From the cell containing the given text, extract its center point as (X, Y) coordinate. 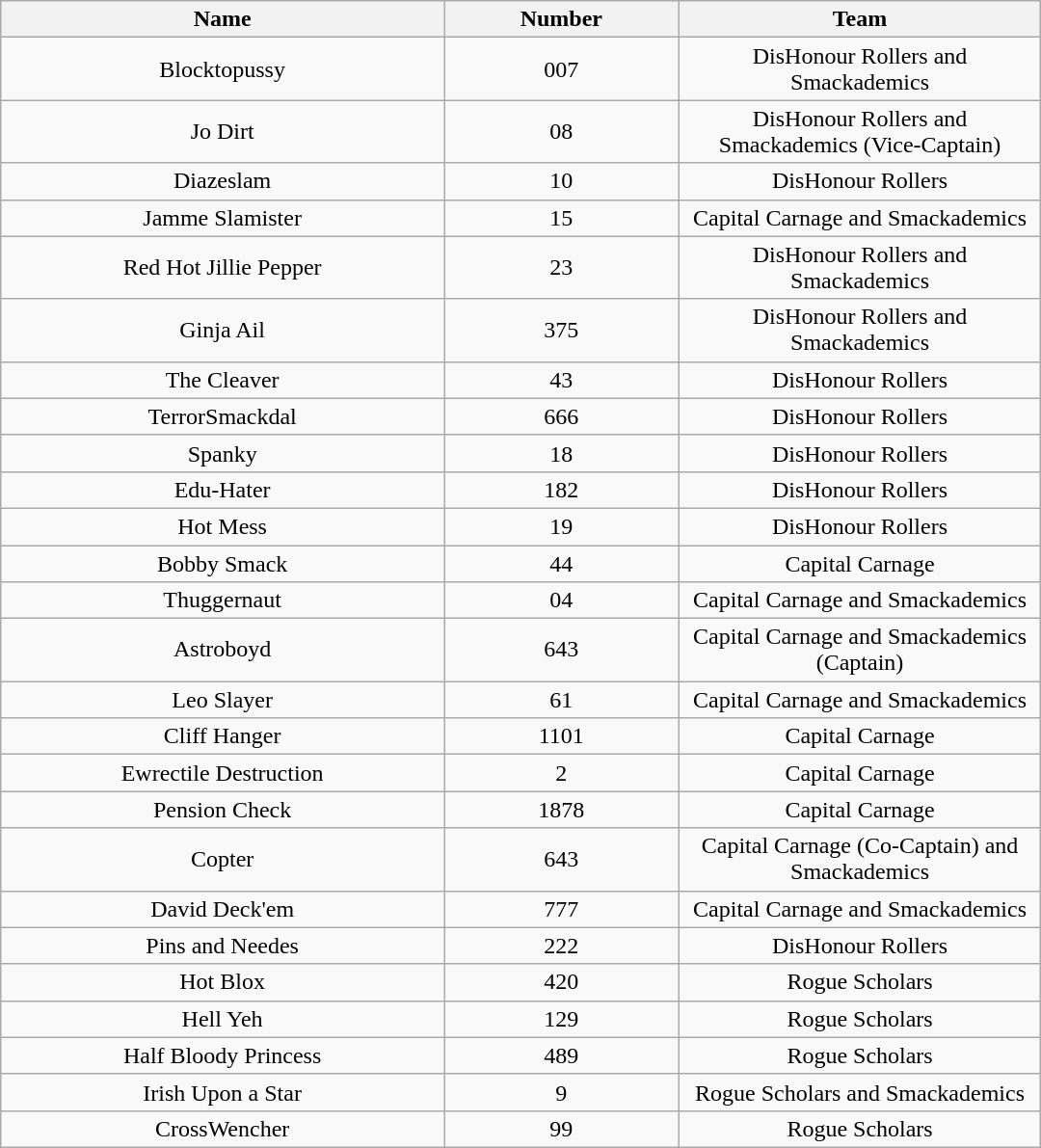
666 (561, 416)
99 (561, 1129)
Pension Check (223, 810)
777 (561, 909)
Half Bloody Princess (223, 1055)
Spanky (223, 453)
44 (561, 564)
Thuggernaut (223, 601)
Hell Yeh (223, 1019)
Ewrectile Destruction (223, 773)
19 (561, 526)
007 (561, 69)
Astroboyd (223, 650)
Pins and Needes (223, 946)
1878 (561, 810)
Jo Dirt (223, 131)
Red Hot Jillie Pepper (223, 268)
TerrorSmackdal (223, 416)
Ginja Ail (223, 330)
Diazeslam (223, 181)
Leo Slayer (223, 700)
2 (561, 773)
222 (561, 946)
Edu-Hater (223, 490)
Name (223, 19)
David Deck'em (223, 909)
182 (561, 490)
10 (561, 181)
Jamme Slamister (223, 218)
CrossWencher (223, 1129)
9 (561, 1092)
129 (561, 1019)
The Cleaver (223, 380)
420 (561, 982)
Number (561, 19)
Team (860, 19)
Capital Carnage (Co-Captain) and Smackademics (860, 860)
18 (561, 453)
08 (561, 131)
375 (561, 330)
15 (561, 218)
Capital Carnage and Smackademics (Captain) (860, 650)
Hot Mess (223, 526)
Bobby Smack (223, 564)
Hot Blox (223, 982)
Cliff Hanger (223, 736)
04 (561, 601)
43 (561, 380)
23 (561, 268)
61 (561, 700)
Irish Upon a Star (223, 1092)
Blocktopussy (223, 69)
Rogue Scholars and Smackademics (860, 1092)
1101 (561, 736)
Copter (223, 860)
DisHonour Rollers and Smackademics (Vice-Captain) (860, 131)
489 (561, 1055)
